Search for the cell housing the specified text and yield its (X, Y) center coordinate. 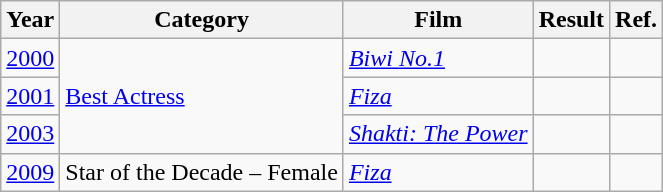
Year (30, 20)
Shakti: The Power (438, 134)
2001 (30, 96)
Result (571, 20)
2003 (30, 134)
Ref. (636, 20)
2009 (30, 172)
Star of the Decade – Female (202, 172)
2000 (30, 58)
Best Actress (202, 96)
Category (202, 20)
Film (438, 20)
Biwi No.1 (438, 58)
